Pinpoint the cell where the given text exists, returning its [x, y] midpoint coordinate. 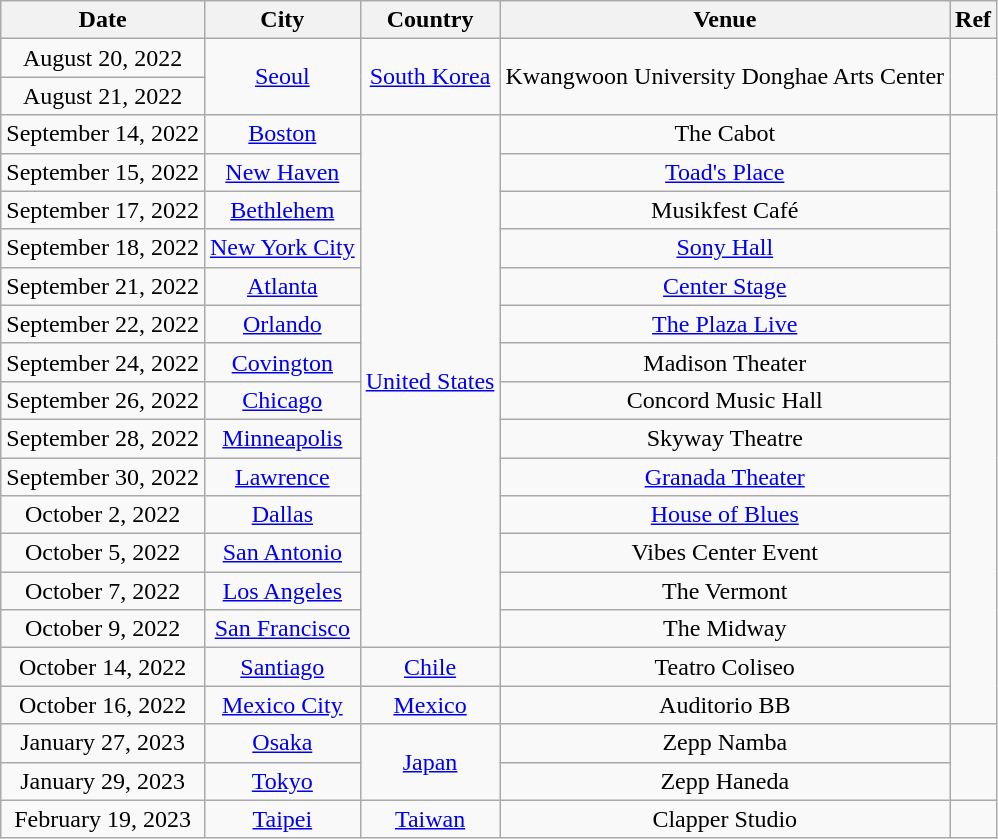
House of Blues [725, 515]
September 24, 2022 [103, 362]
Venue [725, 20]
September 30, 2022 [103, 477]
San Francisco [282, 629]
September 18, 2022 [103, 248]
City [282, 20]
Tokyo [282, 781]
September 17, 2022 [103, 210]
October 16, 2022 [103, 705]
Zepp Namba [725, 743]
August 20, 2022 [103, 58]
September 21, 2022 [103, 286]
The Midway [725, 629]
September 14, 2022 [103, 134]
Kwangwoon University Donghae Arts Center [725, 77]
The Vermont [725, 591]
Zepp Haneda [725, 781]
Osaka [282, 743]
Orlando [282, 324]
Covington [282, 362]
October 9, 2022 [103, 629]
Mexico City [282, 705]
New York City [282, 248]
Sony Hall [725, 248]
Taiwan [430, 819]
Atlanta [282, 286]
Mexico [430, 705]
Auditorio BB [725, 705]
Center Stage [725, 286]
Clapper Studio [725, 819]
The Plaza Live [725, 324]
Japan [430, 762]
Teatro Coliseo [725, 667]
United States [430, 382]
Bethlehem [282, 210]
The Cabot [725, 134]
Skyway Theatre [725, 438]
Taipei [282, 819]
Musikfest Café [725, 210]
January 27, 2023 [103, 743]
San Antonio [282, 553]
September 15, 2022 [103, 172]
New Haven [282, 172]
Santiago [282, 667]
Lawrence [282, 477]
Date [103, 20]
October 7, 2022 [103, 591]
August 21, 2022 [103, 96]
September 28, 2022 [103, 438]
October 5, 2022 [103, 553]
Chicago [282, 400]
Country [430, 20]
Boston [282, 134]
Concord Music Hall [725, 400]
Dallas [282, 515]
September 22, 2022 [103, 324]
Seoul [282, 77]
Chile [430, 667]
South Korea [430, 77]
Vibes Center Event [725, 553]
Los Angeles [282, 591]
September 26, 2022 [103, 400]
Toad's Place [725, 172]
Minneapolis [282, 438]
Madison Theater [725, 362]
Granada Theater [725, 477]
February 19, 2023 [103, 819]
October 14, 2022 [103, 667]
January 29, 2023 [103, 781]
Ref [974, 20]
October 2, 2022 [103, 515]
